Search for the cell housing the specified text and yield its (x, y) center coordinate. 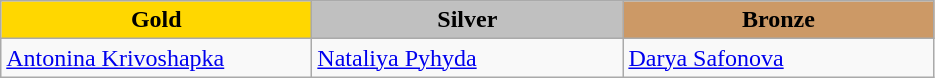
Nataliya Pyhyda (468, 58)
Gold (156, 20)
Antonina Krivoshapka (156, 58)
Darya Safonova (778, 58)
Bronze (778, 20)
Silver (468, 20)
